Find where the given text appears and provide that cell's center as [x, y] coordinate. 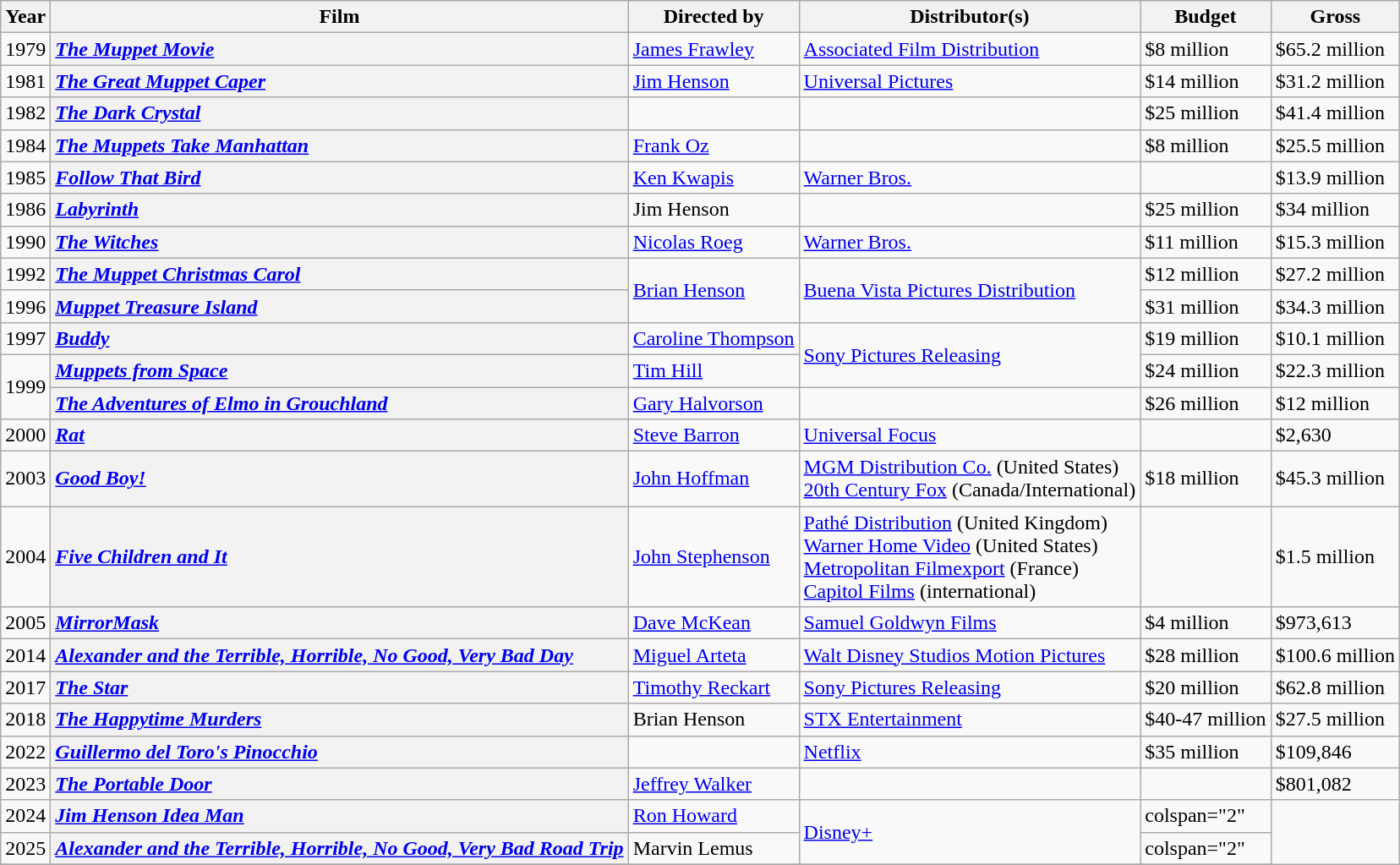
The Portable Door [340, 784]
Good Boy! [340, 479]
Tim Hill [714, 370]
2017 [25, 687]
Muppet Treasure Island [340, 306]
Universal Focus [970, 435]
Directed by [714, 17]
Ron Howard [714, 816]
$26 million [1206, 403]
Steve Barron [714, 435]
$34 million [1335, 210]
Alexander and the Terrible, Horrible, No Good, Very Bad Day [340, 655]
1984 [25, 145]
The Great Muppet Caper [340, 81]
$25.5 million [1335, 145]
$14 million [1206, 81]
2000 [25, 435]
The Muppet Christmas Carol [340, 274]
$35 million [1206, 752]
$27.5 million [1335, 720]
Caroline Thompson [714, 338]
$22.3 million [1335, 370]
2025 [25, 848]
$973,613 [1335, 623]
Disney+ [970, 832]
$2,630 [1335, 435]
1996 [25, 306]
Year [25, 17]
1979 [25, 49]
John Stephenson [714, 556]
$801,082 [1335, 784]
$41.4 million [1335, 113]
2023 [25, 784]
2014 [25, 655]
Nicolas Roeg [714, 242]
Samuel Goldwyn Films [970, 623]
Jeffrey Walker [714, 784]
1982 [25, 113]
Film [340, 17]
1985 [25, 178]
Frank Oz [714, 145]
Associated Film Distribution [970, 49]
Muppets from Space [340, 370]
$18 million [1206, 479]
Labyrinth [340, 210]
Walt Disney Studios Motion Pictures [970, 655]
$13.9 million [1335, 178]
1986 [25, 210]
$65.2 million [1335, 49]
Pathé Distribution (United Kingdom)Warner Home Video (United States)Metropolitan Filmexport (France)Capitol Films (international) [970, 556]
$11 million [1206, 242]
The Dark Crystal [340, 113]
MirrorMask [340, 623]
Rat [340, 435]
2005 [25, 623]
$45.3 million [1335, 479]
Marvin Lemus [714, 848]
$15.3 million [1335, 242]
2018 [25, 720]
$10.1 million [1335, 338]
1997 [25, 338]
$27.2 million [1335, 274]
Budget [1206, 17]
STX Entertainment [970, 720]
$19 million [1206, 338]
The Witches [340, 242]
Netflix [970, 752]
2022 [25, 752]
Follow That Bird [340, 178]
$31.2 million [1335, 81]
$20 million [1206, 687]
John Hoffman [714, 479]
The Happytime Murders [340, 720]
The Muppets Take Manhattan [340, 145]
$28 million [1206, 655]
1992 [25, 274]
Buddy [340, 338]
The Muppet Movie [340, 49]
Distributor(s) [970, 17]
Alexander and the Terrible, Horrible, No Good, Very Bad Road Trip [340, 848]
$40-47 million [1206, 720]
Guillermo del Toro's Pinocchio [340, 752]
$31 million [1206, 306]
MGM Distribution Co. (United States)20th Century Fox (Canada/International) [970, 479]
$34.3 million [1335, 306]
The Star [340, 687]
Gary Halvorson [714, 403]
Universal Pictures [970, 81]
The Adventures of Elmo in Grouchland [340, 403]
Ken Kwapis [714, 178]
$1.5 million [1335, 556]
Jim Henson Idea Man [340, 816]
$62.8 million [1335, 687]
Gross [1335, 17]
2024 [25, 816]
1990 [25, 242]
1981 [25, 81]
Dave McKean [714, 623]
Miguel Arteta [714, 655]
Five Children and It [340, 556]
Buena Vista Pictures Distribution [970, 290]
Timothy Reckart [714, 687]
$100.6 million [1335, 655]
2003 [25, 479]
$4 million [1206, 623]
2004 [25, 556]
1999 [25, 386]
James Frawley [714, 49]
$24 million [1206, 370]
$109,846 [1335, 752]
